For the text-containing cell, return its midpoint in [x, y] coordinate format. 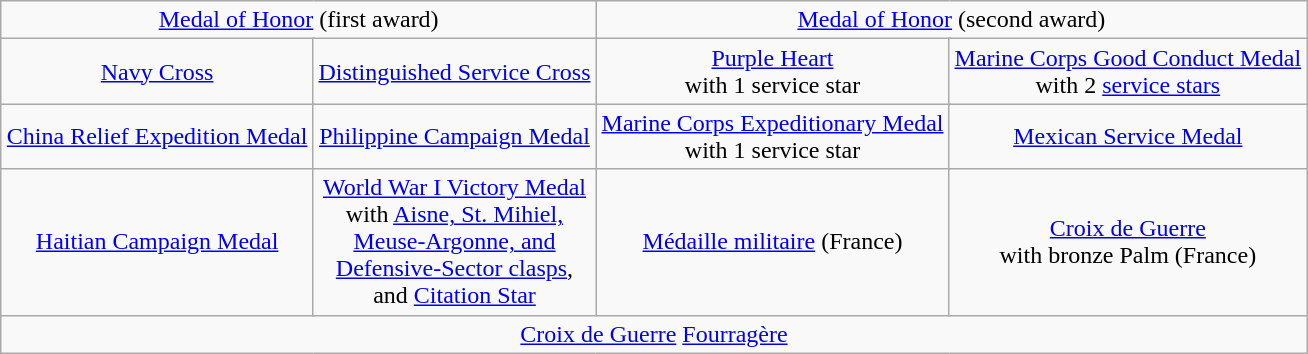
Philippine Campaign Medal [454, 136]
Distinguished Service Cross [454, 72]
Mexican Service Medal [1128, 136]
Croix de Guerre Fourragère [654, 334]
Haitian Campaign Medal [157, 242]
World War I Victory Medalwith Aisne, St. Mihiel, Meuse-Argonne, andDefensive-Sector clasps, and Citation Star [454, 242]
Croix de Guerrewith bronze Palm (France) [1128, 242]
Médaille militaire (France) [772, 242]
Marine Corps Good Conduct Medalwith 2 service stars [1128, 72]
Navy Cross [157, 72]
China Relief Expedition Medal [157, 136]
Marine Corps Expeditionary Medalwith 1 service star [772, 136]
Medal of Honor (first award) [298, 20]
Medal of Honor (second award) [952, 20]
Purple Heartwith 1 service star [772, 72]
